For the text-containing cell, return its midpoint in [X, Y] coordinate format. 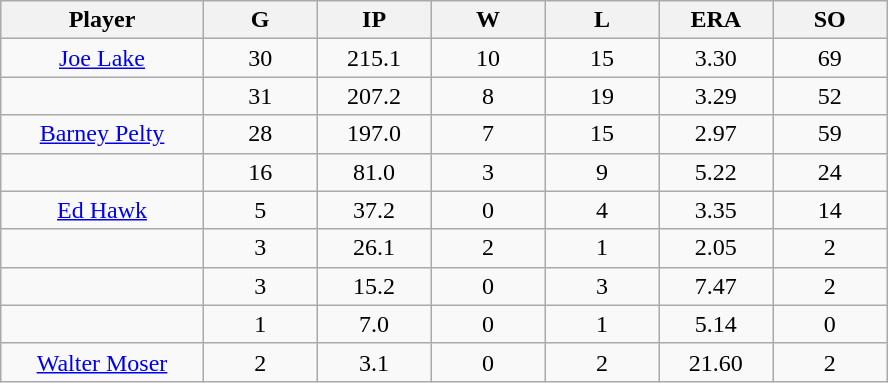
59 [830, 134]
8 [488, 96]
5.22 [716, 172]
IP [374, 20]
215.1 [374, 58]
21.60 [716, 362]
3.30 [716, 58]
L [602, 20]
24 [830, 172]
2.97 [716, 134]
Ed Hawk [102, 210]
2.05 [716, 248]
7.47 [716, 286]
81.0 [374, 172]
10 [488, 58]
14 [830, 210]
37.2 [374, 210]
Walter Moser [102, 362]
Player [102, 20]
3.35 [716, 210]
197.0 [374, 134]
69 [830, 58]
SO [830, 20]
Joe Lake [102, 58]
19 [602, 96]
7.0 [374, 324]
5 [260, 210]
4 [602, 210]
30 [260, 58]
3.29 [716, 96]
3.1 [374, 362]
7 [488, 134]
52 [830, 96]
G [260, 20]
28 [260, 134]
207.2 [374, 96]
ERA [716, 20]
31 [260, 96]
26.1 [374, 248]
W [488, 20]
15.2 [374, 286]
9 [602, 172]
Barney Pelty [102, 134]
16 [260, 172]
5.14 [716, 324]
